Search for the cell housing the specified text and yield its [X, Y] center coordinate. 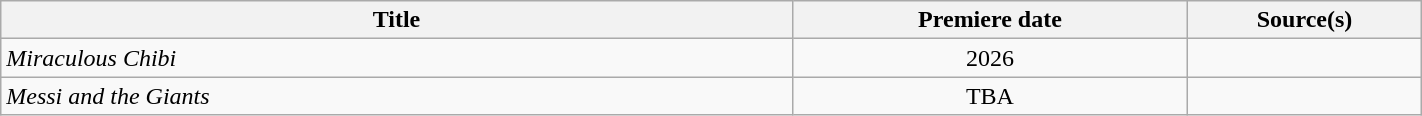
Title [396, 20]
Premiere date [990, 20]
Miraculous Chibi [396, 58]
TBA [990, 96]
Source(s) [1304, 20]
Messi and the Giants [396, 96]
2026 [990, 58]
